Return the (x, y) coordinate for the center point of the cell that contains the specified text.  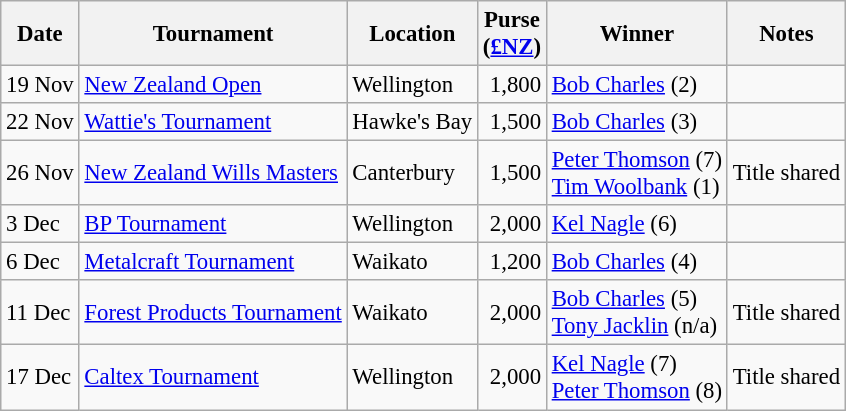
BP Tournament (213, 224)
17 Dec (40, 378)
Tournament (213, 34)
New Zealand Wills Masters (213, 174)
Caltex Tournament (213, 378)
Kel Nagle (7) Peter Thomson (8) (636, 378)
Winner (636, 34)
Bob Charles (5) Tony Jacklin (n/a) (636, 312)
26 Nov (40, 174)
Canterbury (412, 174)
Date (40, 34)
New Zealand Open (213, 85)
22 Nov (40, 122)
Bob Charles (3) (636, 122)
19 Nov (40, 85)
6 Dec (40, 262)
1,800 (512, 85)
Peter Thomson (7) Tim Woolbank (1) (636, 174)
Bob Charles (4) (636, 262)
11 Dec (40, 312)
Forest Products Tournament (213, 312)
3 Dec (40, 224)
Location (412, 34)
Purse(£NZ) (512, 34)
Metalcraft Tournament (213, 262)
Notes (786, 34)
Kel Nagle (6) (636, 224)
1,200 (512, 262)
Bob Charles (2) (636, 85)
Hawke's Bay (412, 122)
Wattie's Tournament (213, 122)
